Identify which cell holds the provided text, then report its (X, Y) central coordinate. 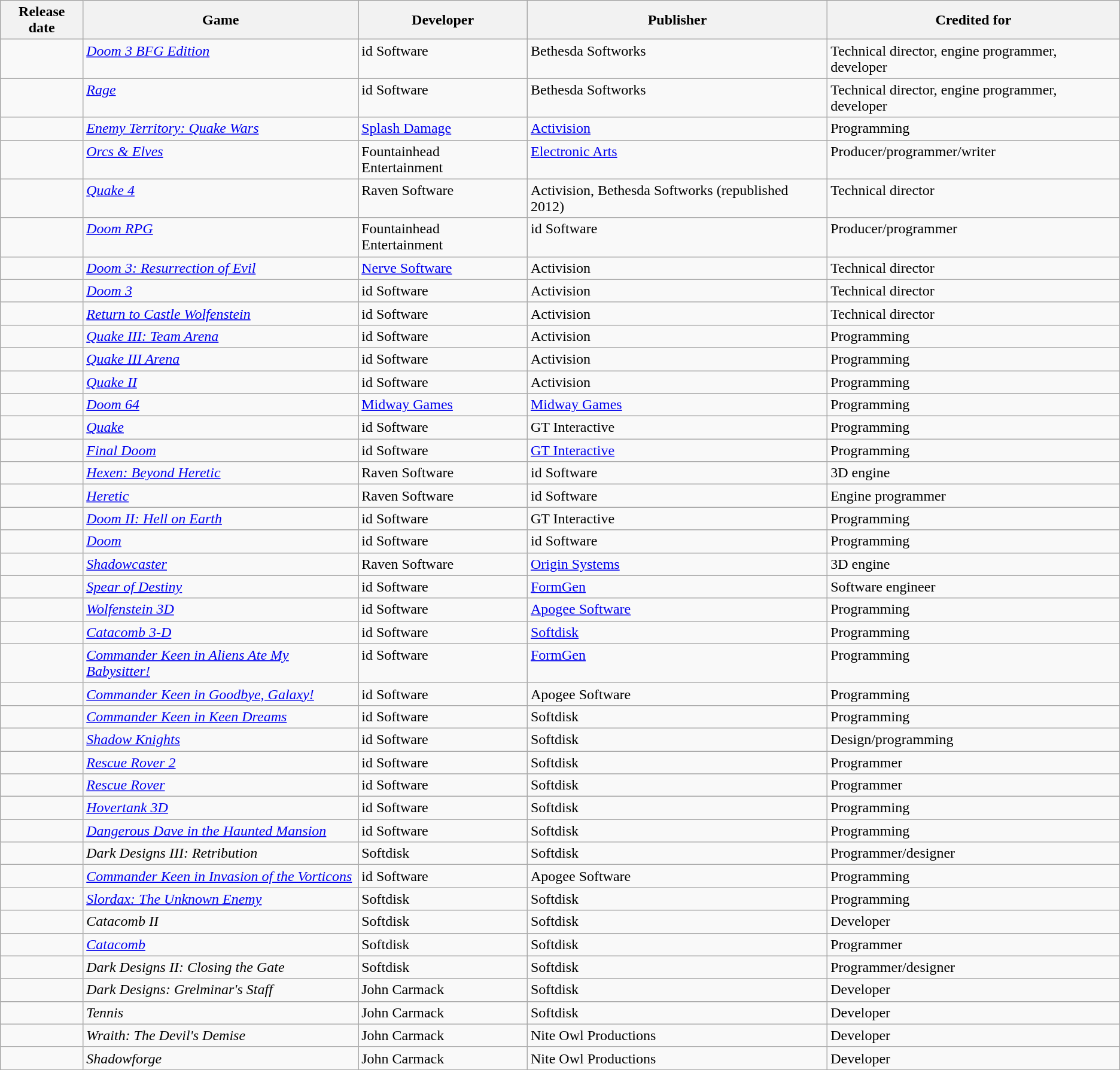
Dark Designs III: Retribution (221, 853)
Commander Keen in Aliens Ate My Babysitter! (221, 663)
Dangerous Dave in the Haunted Mansion (221, 831)
Credited for (974, 20)
Catacomb 3-D (221, 632)
Catacomb II (221, 922)
Splash Damage (443, 129)
Doom 3 BFG Edition (221, 59)
Producer/programmer/writer (974, 159)
Shadowcaster (221, 564)
Doom (221, 541)
Nerve Software (443, 268)
Software engineer (974, 587)
Quake II (221, 382)
Hovertank 3D (221, 808)
Catacomb (221, 944)
Rage (221, 98)
Return to Castle Wolfenstein (221, 313)
Orcs & Elves (221, 159)
Doom RPG (221, 237)
Heretic (221, 496)
Release date (42, 20)
Tennis (221, 1013)
Commander Keen in Keen Dreams (221, 717)
Origin Systems (677, 564)
Rescue Rover 2 (221, 763)
Doom II: Hell on Earth (221, 519)
Design/programming (974, 739)
Engine programmer (974, 496)
Wraith: The Devil's Demise (221, 1035)
Doom 64 (221, 405)
Game (221, 20)
Enemy Territory: Quake Wars (221, 129)
Quake III Arena (221, 359)
Final Doom (221, 450)
Doom 3 (221, 291)
Dark Designs: Grelminar's Staff (221, 990)
Commander Keen in Goodbye, Galaxy! (221, 694)
Quake III: Team Arena (221, 336)
Quake (221, 428)
Quake 4 (221, 199)
Electronic Arts (677, 159)
Shadow Knights (221, 739)
Shadowforge (221, 1058)
Publisher (677, 20)
Doom 3: Resurrection of Evil (221, 268)
Slordax: The Unknown Enemy (221, 899)
Spear of Destiny (221, 587)
Hexen: Beyond Heretic (221, 473)
Wolfenstein 3D (221, 609)
Dark Designs II: Closing the Gate (221, 967)
Rescue Rover (221, 785)
Activision, Bethesda Softworks (republished 2012) (677, 199)
Commander Keen in Invasion of the Vorticons (221, 876)
Producer/programmer (974, 237)
